Identify which cell holds the provided text, then report its (x, y) central coordinate. 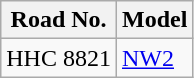
HHC 8821 (59, 58)
Road No. (59, 20)
Model (154, 20)
NW2 (154, 58)
